Find where the given text appears and provide that cell's center as [x, y] coordinate. 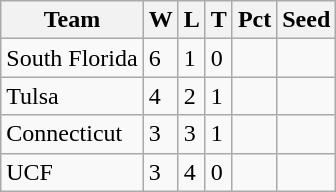
UCF [72, 172]
2 [192, 96]
L [192, 20]
Connecticut [72, 134]
South Florida [72, 58]
Pct [254, 20]
T [218, 20]
Tulsa [72, 96]
Team [72, 20]
W [160, 20]
Seed [306, 20]
6 [160, 58]
